Identify which cell holds the provided text, then report its [x, y] central coordinate. 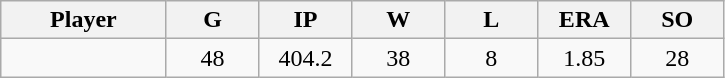
8 [492, 58]
IP [306, 20]
1.85 [584, 58]
G [212, 20]
38 [398, 58]
Player [84, 20]
W [398, 20]
48 [212, 58]
ERA [584, 20]
28 [678, 58]
L [492, 20]
SO [678, 20]
404.2 [306, 58]
